Output the (X, Y) coordinate of the center of the cell containing the given text.  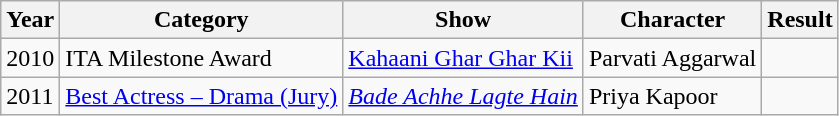
Priya Kapoor (672, 96)
Category (202, 20)
Best Actress – Drama (Jury) (202, 96)
Show (464, 20)
Result (800, 20)
2010 (30, 58)
Kahaani Ghar Ghar Kii (464, 58)
ITA Milestone Award (202, 58)
Parvati Aggarwal (672, 58)
Year (30, 20)
Character (672, 20)
2011 (30, 96)
Bade Achhe Lagte Hain (464, 96)
